Identify which cell holds the provided text, then report its (X, Y) central coordinate. 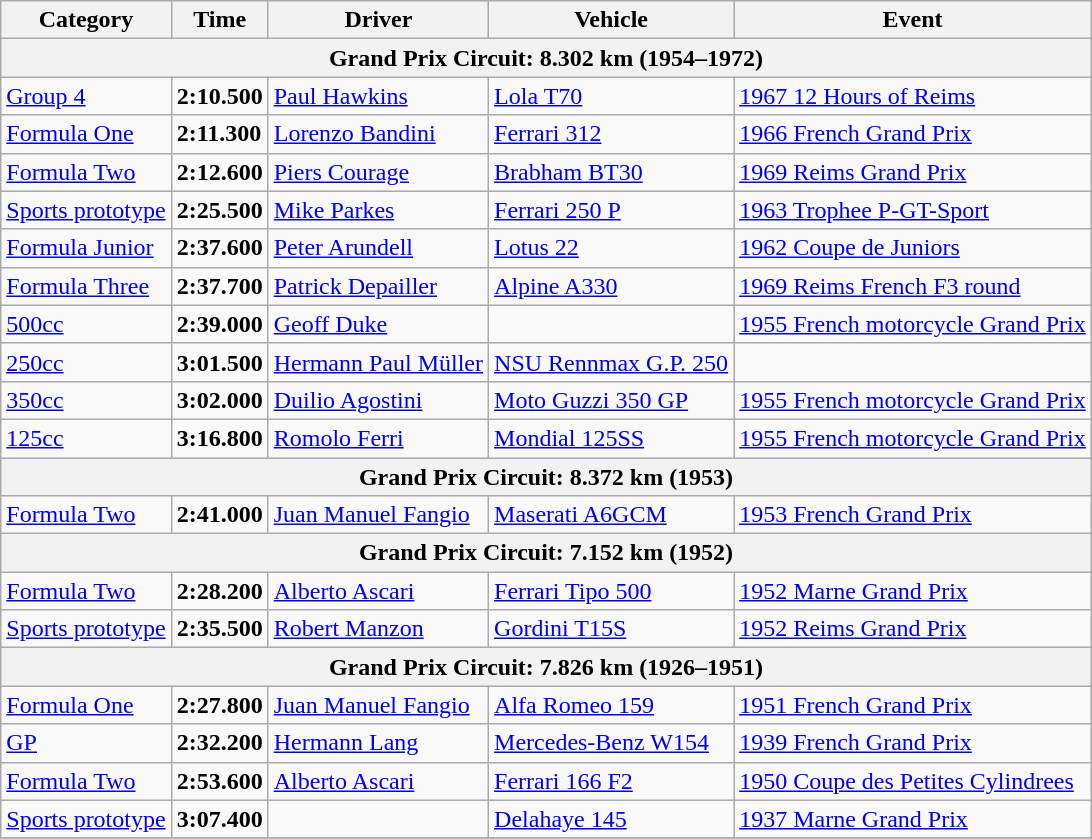
3:07.400 (220, 819)
Lotus 22 (612, 248)
Paul Hawkins (378, 96)
Grand Prix Circuit: 8.302 km (1954–1972) (546, 58)
Hermann Lang (378, 743)
Driver (378, 20)
NSU Rennmax G.P. 250 (612, 362)
2:53.600 (220, 781)
125cc (86, 438)
2:41.000 (220, 515)
1952 Marne Grand Prix (913, 591)
Lorenzo Bandini (378, 134)
2:28.200 (220, 591)
Mondial 125SS (612, 438)
350cc (86, 400)
2:25.500 (220, 210)
2:11.300 (220, 134)
2:39.000 (220, 324)
2:37.600 (220, 248)
2:35.500 (220, 629)
Event (913, 20)
Hermann Paul Müller (378, 362)
1939 French Grand Prix (913, 743)
1952 Reims Grand Prix (913, 629)
1963 Trophee P-GT-Sport (913, 210)
Time (220, 20)
Delahaye 145 (612, 819)
Maserati A6GCM (612, 515)
Mike Parkes (378, 210)
1951 French Grand Prix (913, 705)
Grand Prix Circuit: 8.372 km (1953) (546, 477)
1967 12 Hours of Reims (913, 96)
Grand Prix Circuit: 7.152 km (1952) (546, 553)
500cc (86, 324)
1937 Marne Grand Prix (913, 819)
2:10.500 (220, 96)
Brabham BT30 (612, 172)
2:37.700 (220, 286)
Piers Courage (378, 172)
Grand Prix Circuit: 7.826 km (1926–1951) (546, 667)
2:32.200 (220, 743)
Ferrari 312 (612, 134)
Peter Arundell (378, 248)
Moto Guzzi 350 GP (612, 400)
Geoff Duke (378, 324)
Romolo Ferri (378, 438)
Category (86, 20)
Vehicle (612, 20)
Formula Junior (86, 248)
3:16.800 (220, 438)
1950 Coupe des Petites Cylindrees (913, 781)
1969 Reims French F3 round (913, 286)
Ferrari 166 F2 (612, 781)
2:27.800 (220, 705)
Ferrari 250 P (612, 210)
Duilio Agostini (378, 400)
Alfa Romeo 159 (612, 705)
Group 4 (86, 96)
Ferrari Tipo 500 (612, 591)
Mercedes-Benz W154 (612, 743)
250cc (86, 362)
1969 Reims Grand Prix (913, 172)
Alpine A330 (612, 286)
Gordini T15S (612, 629)
Lola T70 (612, 96)
Robert Manzon (378, 629)
3:01.500 (220, 362)
Patrick Depailler (378, 286)
Formula Three (86, 286)
1962 Coupe de Juniors (913, 248)
1966 French Grand Prix (913, 134)
3:02.000 (220, 400)
GP (86, 743)
1953 French Grand Prix (913, 515)
2:12.600 (220, 172)
